Scan for the cell matching the given text and deliver its [x, y] coordinate at center. 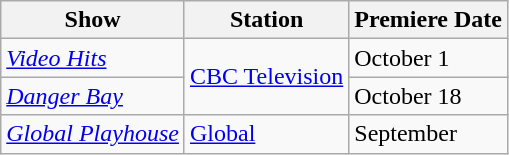
Show [93, 20]
September [428, 134]
Premiere Date [428, 20]
Video Hits [93, 58]
October 18 [428, 96]
Danger Bay [93, 96]
Global Playhouse [93, 134]
Station [266, 20]
Global [266, 134]
October 1 [428, 58]
CBC Television [266, 77]
